Find where the given text appears and provide that cell's center as [x, y] coordinate. 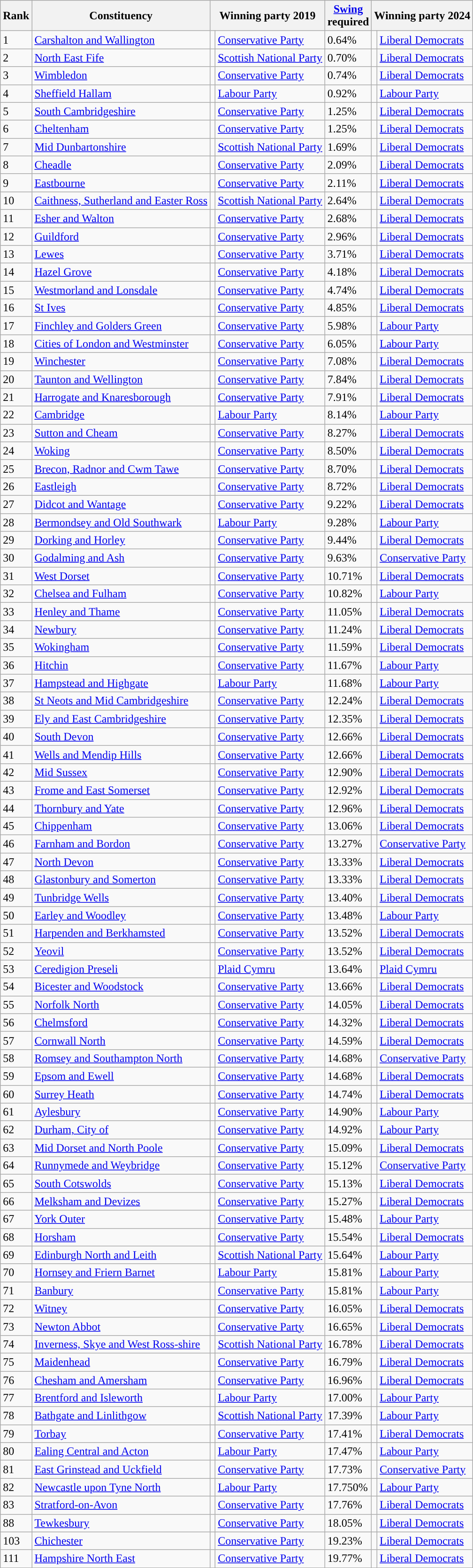
59 [16, 1076]
48 [16, 880]
15.27% [348, 1201]
18 [16, 344]
0.74% [348, 76]
17.39% [348, 1416]
71 [16, 1291]
45 [16, 826]
10 [16, 200]
17.41% [348, 1434]
26 [16, 486]
Melksham and Devizes [121, 1201]
53 [16, 969]
14.92% [348, 1130]
Mid Dorset and North Poole [121, 1148]
22 [16, 415]
Sheffield Hallam [121, 93]
0.64% [348, 40]
Edinburgh North and Leith [121, 1255]
Eastleigh [121, 486]
46 [16, 844]
South Cambridgeshire [121, 111]
16.78% [348, 1344]
Wimbledon [121, 76]
63 [16, 1148]
19 [16, 361]
38 [16, 701]
Yeovil [121, 951]
65 [16, 1184]
11.67% [348, 665]
Brecon, Radnor and Cwm Tawe [121, 469]
Henley and Thame [121, 612]
69 [16, 1255]
75 [16, 1362]
15.13% [348, 1184]
7.84% [348, 379]
Dorking and Horley [121, 540]
16.96% [348, 1380]
Norfolk North [121, 1005]
13.48% [348, 915]
8.72% [348, 486]
2.64% [348, 200]
88 [16, 1523]
Chippenham [121, 826]
68 [16, 1237]
3 [16, 76]
North East Fife [121, 58]
9.28% [348, 523]
Mid Dunbartonshire [121, 147]
9 [16, 183]
Winning party 2024 [422, 16]
4.18% [348, 272]
Finchley and Golders Green [121, 326]
15.09% [348, 1148]
12.24% [348, 701]
5.98% [348, 326]
17 [16, 326]
40 [16, 737]
28 [16, 523]
1 [16, 40]
Tunbridge Wells [121, 898]
Witney [121, 1308]
Hampstead and Highgate [121, 683]
8.27% [348, 433]
South Devon [121, 737]
North Devon [121, 862]
Chichester [121, 1541]
Tewkesbury [121, 1523]
56 [16, 1022]
Westmorland and Lonsdale [121, 290]
Caithness, Sutherland and Easter Ross [121, 200]
83 [16, 1505]
Chelsea and Fulham [121, 594]
0.92% [348, 93]
Cities of London and Westminster [121, 344]
Cheltenham [121, 129]
Ely and East Cambridgeshire [121, 719]
2.11% [348, 183]
67 [16, 1219]
49 [16, 898]
66 [16, 1201]
2.09% [348, 165]
Hitchin [121, 665]
80 [16, 1452]
36 [16, 665]
Romsey and Southampton North [121, 1058]
South Cotswolds [121, 1184]
4.74% [348, 290]
27 [16, 504]
23 [16, 433]
York Outer [121, 1219]
8 [16, 165]
13.06% [348, 826]
Epsom and Ewell [121, 1076]
8.50% [348, 451]
52 [16, 951]
Godalming and Ash [121, 558]
11.24% [348, 630]
61 [16, 1112]
43 [16, 790]
74 [16, 1344]
14.32% [348, 1022]
Harrogate and Knaresborough [121, 397]
15 [16, 290]
Cheadle [121, 165]
44 [16, 808]
2 [16, 58]
Hazel Grove [121, 272]
24 [16, 451]
14.05% [348, 1005]
7.91% [348, 397]
St Ives [121, 308]
14 [16, 272]
12.90% [348, 772]
7 [16, 147]
2.68% [348, 218]
111 [16, 1559]
West Dorset [121, 576]
Aylesbury [121, 1112]
Guildford [121, 236]
58 [16, 1058]
Durham, City of [121, 1130]
47 [16, 862]
35 [16, 647]
12 [16, 236]
Chesham and Amersham [121, 1380]
Swing required [348, 16]
12.35% [348, 719]
15.48% [348, 1219]
7.08% [348, 361]
16.65% [348, 1326]
Ceredigion Preseli [121, 969]
Thornbury and Yate [121, 808]
11.59% [348, 647]
76 [16, 1380]
Rank [16, 16]
54 [16, 987]
Bermondsey and Old Southwark [121, 523]
13.64% [348, 969]
Newcastle upon Tyne North [121, 1487]
29 [16, 540]
2.96% [348, 236]
Wells and Mendip Hills [121, 754]
3.71% [348, 254]
73 [16, 1326]
Cornwall North [121, 1040]
Torbay [121, 1434]
6.05% [348, 344]
Lewes [121, 254]
13.66% [348, 987]
39 [16, 719]
16 [16, 308]
13 [16, 254]
62 [16, 1130]
82 [16, 1487]
17.76% [348, 1505]
33 [16, 612]
72 [16, 1308]
17.00% [348, 1398]
Bathgate and Linlithgow [121, 1416]
Mid Sussex [121, 772]
Esher and Walton [121, 218]
Farnham and Bordon [121, 844]
51 [16, 933]
41 [16, 754]
Woking [121, 451]
0.70% [348, 58]
St Neots and Mid Cambridgeshire [121, 701]
Didcot and Wantage [121, 504]
1.69% [348, 147]
17.47% [348, 1452]
13.27% [348, 844]
Horsham [121, 1237]
20 [16, 379]
14.74% [348, 1094]
Chelmsford [121, 1022]
Winchester [121, 361]
Maidenhead [121, 1362]
10.71% [348, 576]
Cambridge [121, 415]
Inverness, Skye and West Ross-shire [121, 1344]
Taunton and Wellington [121, 379]
15.12% [348, 1166]
Eastbourne [121, 183]
6 [16, 129]
East Grinstead and Uckfield [121, 1469]
9.44% [348, 540]
55 [16, 1005]
9.63% [348, 558]
11 [16, 218]
Newton Abbot [121, 1326]
Carshalton and Wallington [121, 40]
11.68% [348, 683]
25 [16, 469]
77 [16, 1398]
Surrey Heath [121, 1094]
12.96% [348, 808]
9.22% [348, 504]
34 [16, 630]
Winning party 2019 [267, 16]
64 [16, 1166]
Frome and East Somerset [121, 790]
Hornsey and Friern Barnet [121, 1273]
11.05% [348, 612]
Banbury [121, 1291]
17.73% [348, 1469]
19.77% [348, 1559]
5 [16, 111]
70 [16, 1273]
18.05% [348, 1523]
16.05% [348, 1308]
Hampshire North East [121, 1559]
21 [16, 397]
60 [16, 1094]
Ealing Central and Acton [121, 1452]
4.85% [348, 308]
32 [16, 594]
15.64% [348, 1255]
Sutton and Cheam [121, 433]
8.70% [348, 469]
10.82% [348, 594]
57 [16, 1040]
8.14% [348, 415]
14.59% [348, 1040]
Runnymede and Weybridge [121, 1166]
Bicester and Woodstock [121, 987]
81 [16, 1469]
14.90% [348, 1112]
Stratford-on-Avon [121, 1505]
Wokingham [121, 647]
Constituency [121, 16]
79 [16, 1434]
13.40% [348, 898]
50 [16, 915]
4 [16, 93]
Harpenden and Berkhamsted [121, 933]
78 [16, 1416]
37 [16, 683]
Brentford and Isleworth [121, 1398]
19.23% [348, 1541]
103 [16, 1541]
31 [16, 576]
Earley and Woodley [121, 915]
17.750% [348, 1487]
16.79% [348, 1362]
30 [16, 558]
15.54% [348, 1237]
12.92% [348, 790]
Newbury [121, 630]
42 [16, 772]
Glastonbury and Somerton [121, 880]
